Capture the cell that displays the provided text and extract its [X, Y] central coordinate. 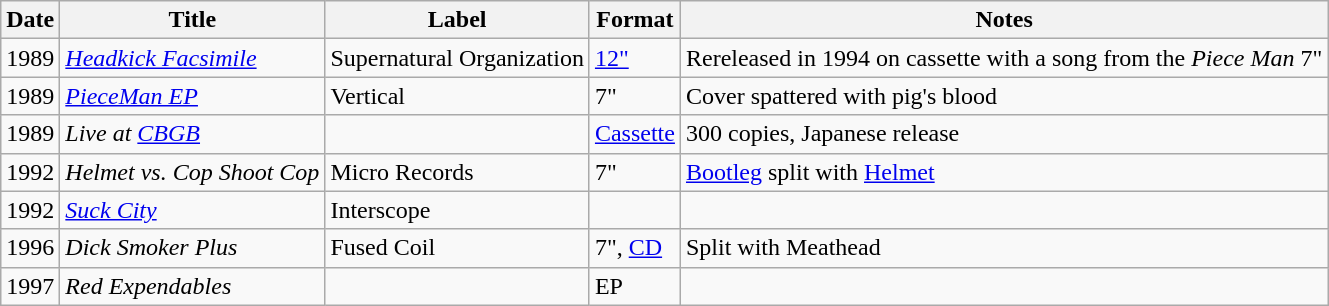
Headkick Facsimile [192, 58]
Split with Meathead [1004, 248]
Red Expendables [192, 286]
Supernatural Organization [458, 58]
Format [634, 20]
Vertical [458, 96]
Fused Coil [458, 248]
Rereleased in 1994 on cassette with a song from the Piece Man 7" [1004, 58]
Cassette [634, 134]
Live at CBGB [192, 134]
300 copies, Japanese release [1004, 134]
Date [30, 20]
7", CD [634, 248]
Bootleg split with Helmet [1004, 172]
1996 [30, 248]
Notes [1004, 20]
EP [634, 286]
Cover spattered with pig's blood [1004, 96]
Helmet vs. Cop Shoot Cop [192, 172]
Suck City [192, 210]
12" [634, 58]
Dick Smoker Plus [192, 248]
1997 [30, 286]
Label [458, 20]
Title [192, 20]
Interscope [458, 210]
Micro Records [458, 172]
PieceMan EP [192, 96]
